Detect which cell encompasses the target text, then output its [X, Y] center coordinate. 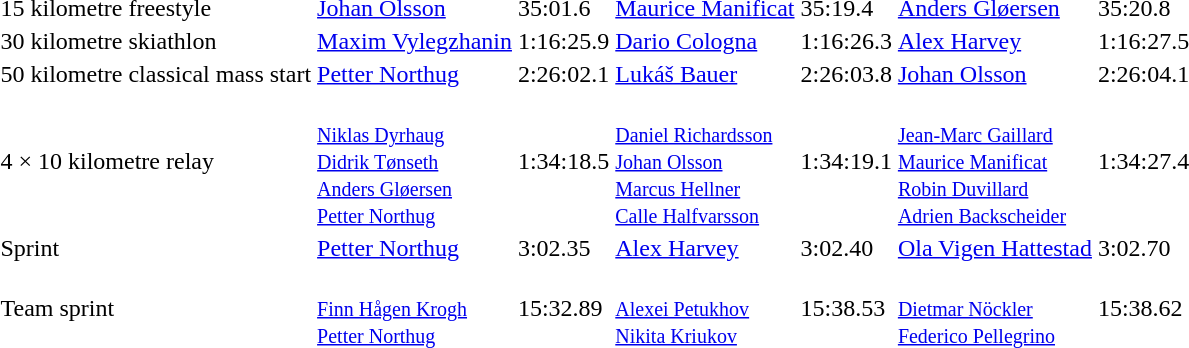
1:16:25.9 [563, 41]
1:16:26.3 [846, 41]
Ola Vigen Hattestad [994, 248]
3:02.40 [846, 248]
2:26:03.8 [846, 74]
Dario Cologna [705, 41]
1:34:18.5 [563, 161]
Lukáš Bauer [705, 74]
1:34:19.1 [846, 161]
Maxim Vylegzhanin [415, 41]
2:26:02.1 [563, 74]
3:02.35 [563, 248]
Daniel RichardssonJohan OlssonMarcus HellnerCalle Halfvarsson [705, 161]
Niklas DyrhaugDidrik TønsethAnders GløersenPetter Northug [415, 161]
Jean-Marc GaillardMaurice ManificatRobin DuvillardAdrien Backscheider [994, 161]
Johan Olsson [994, 74]
